Pinpoint the cell where the given text exists, returning its [X, Y] midpoint coordinate. 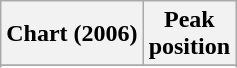
Peakposition [189, 34]
Chart (2006) [72, 34]
